Output the [X, Y] coordinate of the center of the cell containing the given text.  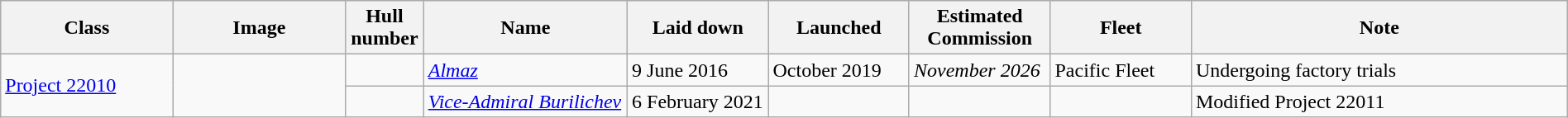
Fleet [1121, 28]
Image [259, 28]
November 2026 [979, 70]
Note [1379, 28]
Almaz [525, 70]
Modified Project 22011 [1379, 101]
Name [525, 28]
Pacific Fleet [1121, 70]
Hull number [385, 28]
October 2019 [839, 70]
Class [87, 28]
Project 22010 [87, 86]
Undergoing factory trials [1379, 70]
EstimatedCommission [979, 28]
Laid down [698, 28]
Vice-Admiral Burilichev [525, 101]
6 February 2021 [698, 101]
Launched [839, 28]
9 June 2016 [698, 70]
